Scan for the cell matching the given text and deliver its (X, Y) coordinate at center. 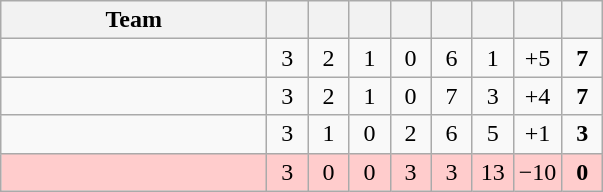
Team (134, 20)
−10 (538, 172)
+5 (538, 58)
13 (492, 172)
5 (492, 134)
+1 (538, 134)
+4 (538, 96)
